Output the [x, y] coordinate of the center of the cell containing the given text.  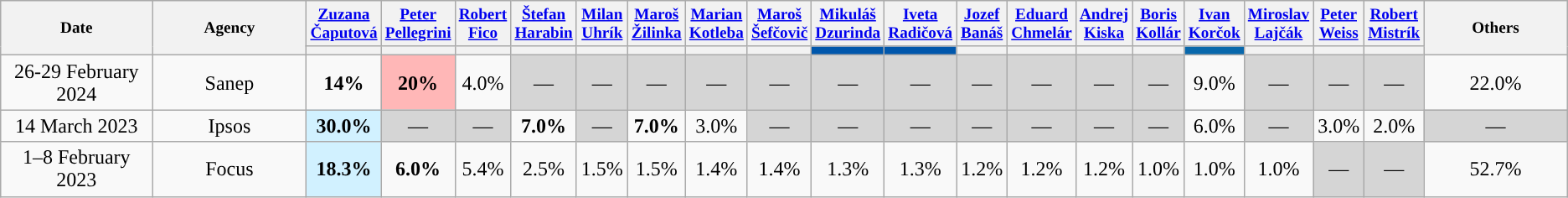
Marian Kotleba [716, 23]
Jozef Banáš [982, 23]
Maroš Žilinka [657, 23]
Agency [230, 29]
Robert Mistrík [1394, 23]
14% [343, 82]
Boris Kollár [1158, 23]
Iveta Radičová [921, 23]
Miroslav Lajčák [1278, 23]
9.0% [1215, 82]
Robert Fico [482, 23]
4.0% [482, 82]
Ivan Korčok [1215, 23]
20% [418, 82]
Focus [230, 169]
Ipsos [230, 126]
14 March 2023 [77, 126]
Zuzana Čaputová [343, 23]
Mikuláš Dzurinda [848, 23]
18.3% [343, 169]
5.4% [482, 169]
Sanep [230, 82]
Peter Pellegrini [418, 23]
Maroš Šefčovič [779, 23]
Others [1496, 29]
Milan Uhrík [601, 23]
Štefan Harabin [544, 23]
Peter Weiss [1338, 23]
2.0% [1394, 126]
30.0% [343, 126]
Andrej Kiska [1104, 23]
26-29 February 2024 [77, 82]
Eduard Chmelár [1042, 23]
1–8 February 2023 [77, 169]
22.0% [1496, 82]
52.7% [1496, 169]
Date [77, 29]
2.5% [544, 169]
